Output the [x, y] coordinate of the center of the cell containing the given text.  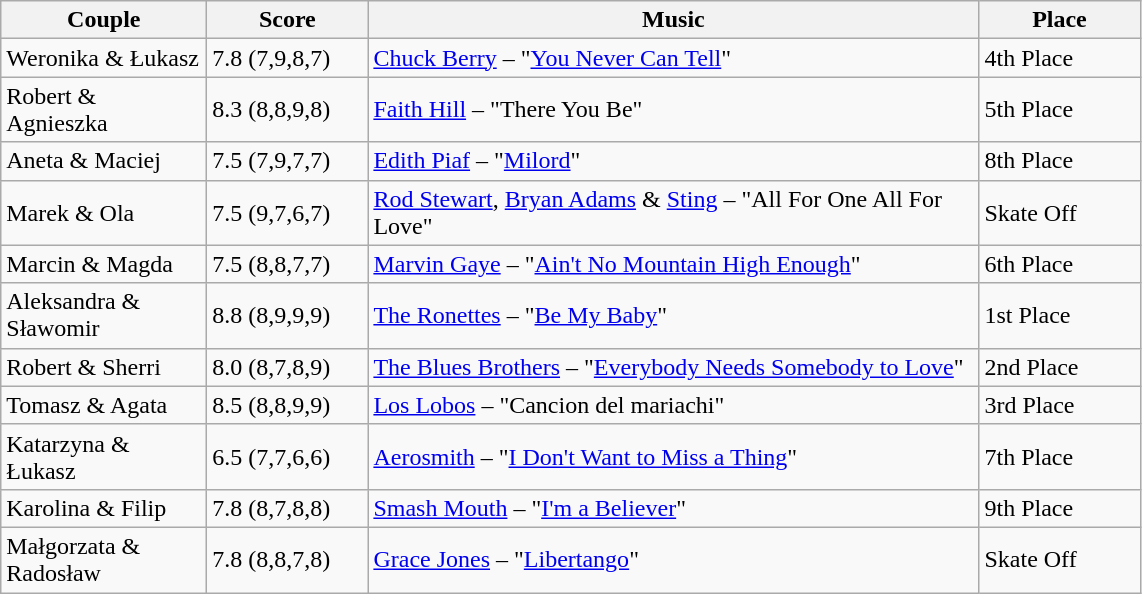
7.5 (7,9,7,7) [288, 161]
Katarzyna & Łukasz [104, 456]
Faith Hill – "There You Be" [674, 110]
Los Lobos – "Cancion del mariachi" [674, 405]
Smash Mouth – "I'm a Believer" [674, 508]
5th Place [1060, 110]
Grace Jones – "Libertango" [674, 560]
Karolina & Filip [104, 508]
2nd Place [1060, 367]
8.0 (8,7,8,9) [288, 367]
Marek & Ola [104, 212]
3rd Place [1060, 405]
7.8 (8,7,8,8) [288, 508]
Couple [104, 20]
The Ronettes – "Be My Baby" [674, 316]
9th Place [1060, 508]
7.5 (9,7,6,7) [288, 212]
8.3 (8,8,9,8) [288, 110]
Robert & Agnieszka [104, 110]
Chuck Berry – "You Never Can Tell" [674, 58]
The Blues Brothers – "Everybody Needs Somebody to Love" [674, 367]
8.5 (8,8,9,9) [288, 405]
6th Place [1060, 264]
Aleksandra & Sławomir [104, 316]
Aneta & Maciej [104, 161]
Score [288, 20]
Tomasz & Agata [104, 405]
7.8 (8,8,7,8) [288, 560]
8th Place [1060, 161]
1st Place [1060, 316]
Edith Piaf – "Milord" [674, 161]
Place [1060, 20]
Aerosmith – "I Don't Want to Miss a Thing" [674, 456]
7.5 (8,8,7,7) [288, 264]
6.5 (7,7,6,6) [288, 456]
Music [674, 20]
Robert & Sherri [104, 367]
Marcin & Magda [104, 264]
Małgorzata & Radosław [104, 560]
Rod Stewart, Bryan Adams & Sting – "All For One All For Love" [674, 212]
7th Place [1060, 456]
8.8 (8,9,9,9) [288, 316]
7.8 (7,9,8,7) [288, 58]
4th Place [1060, 58]
Weronika & Łukasz [104, 58]
Marvin Gaye – "Ain't No Mountain High Enough" [674, 264]
